Return the [x, y] coordinate for the center point of the cell that contains the specified text.  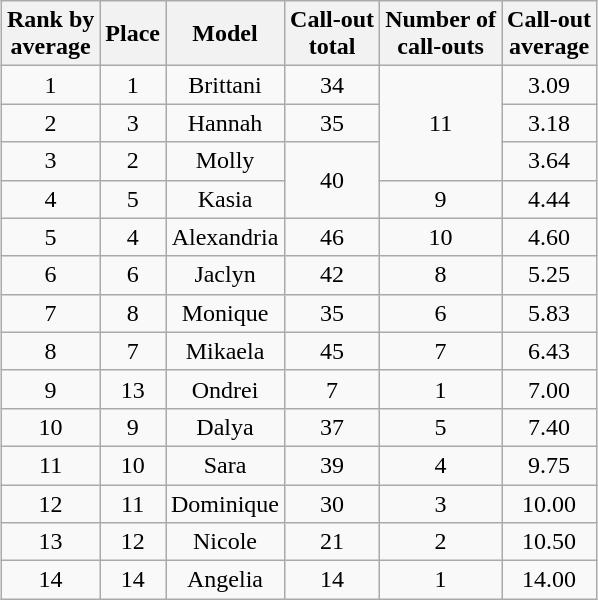
5.83 [550, 313]
37 [332, 427]
Monique [226, 313]
4.60 [550, 237]
Sara [226, 465]
Rank byaverage [50, 34]
Ondrei [226, 389]
Brittani [226, 85]
3.09 [550, 85]
42 [332, 275]
Molly [226, 161]
46 [332, 237]
3.64 [550, 161]
40 [332, 180]
Alexandria [226, 237]
6.43 [550, 351]
Call-outaverage [550, 34]
7.00 [550, 389]
Call-outtotal [332, 34]
4.44 [550, 199]
Kasia [226, 199]
45 [332, 351]
Jaclyn [226, 275]
Mikaela [226, 351]
3.18 [550, 123]
21 [332, 542]
Number ofcall-outs [441, 34]
10.50 [550, 542]
34 [332, 85]
Model [226, 34]
Dominique [226, 503]
Angelia [226, 580]
Dalya [226, 427]
7.40 [550, 427]
39 [332, 465]
Place [133, 34]
5.25 [550, 275]
10.00 [550, 503]
Hannah [226, 123]
Nicole [226, 542]
30 [332, 503]
9.75 [550, 465]
14.00 [550, 580]
